Locate the cell with the specified text and output its [X, Y] center coordinate. 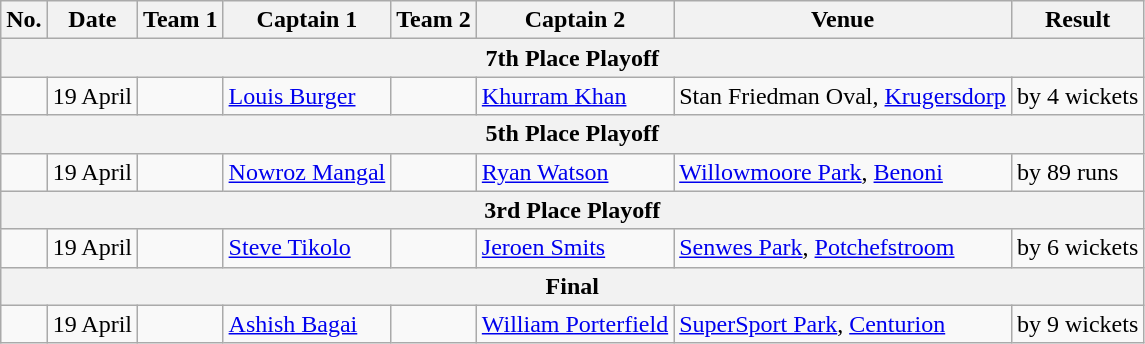
Team 2 [434, 20]
by 6 wickets [1077, 248]
Ashish Bagai [307, 324]
Steve Tikolo [307, 248]
Khurram Khan [574, 96]
Captain 2 [574, 20]
Ryan Watson [574, 172]
Stan Friedman Oval, Krugersdorp [843, 96]
Team 1 [181, 20]
Final [572, 286]
Venue [843, 20]
3rd Place Playoff [572, 210]
Date [92, 20]
No. [24, 20]
Senwes Park, Potchefstroom [843, 248]
Jeroen Smits [574, 248]
by 9 wickets [1077, 324]
Louis Burger [307, 96]
7th Place Playoff [572, 58]
Willowmoore Park, Benoni [843, 172]
Result [1077, 20]
by 4 wickets [1077, 96]
Nowroz Mangal [307, 172]
Captain 1 [307, 20]
William Porterfield [574, 324]
by 89 runs [1077, 172]
5th Place Playoff [572, 134]
SuperSport Park, Centurion [843, 324]
